Return [X, Y] of the center of cell containing provided text 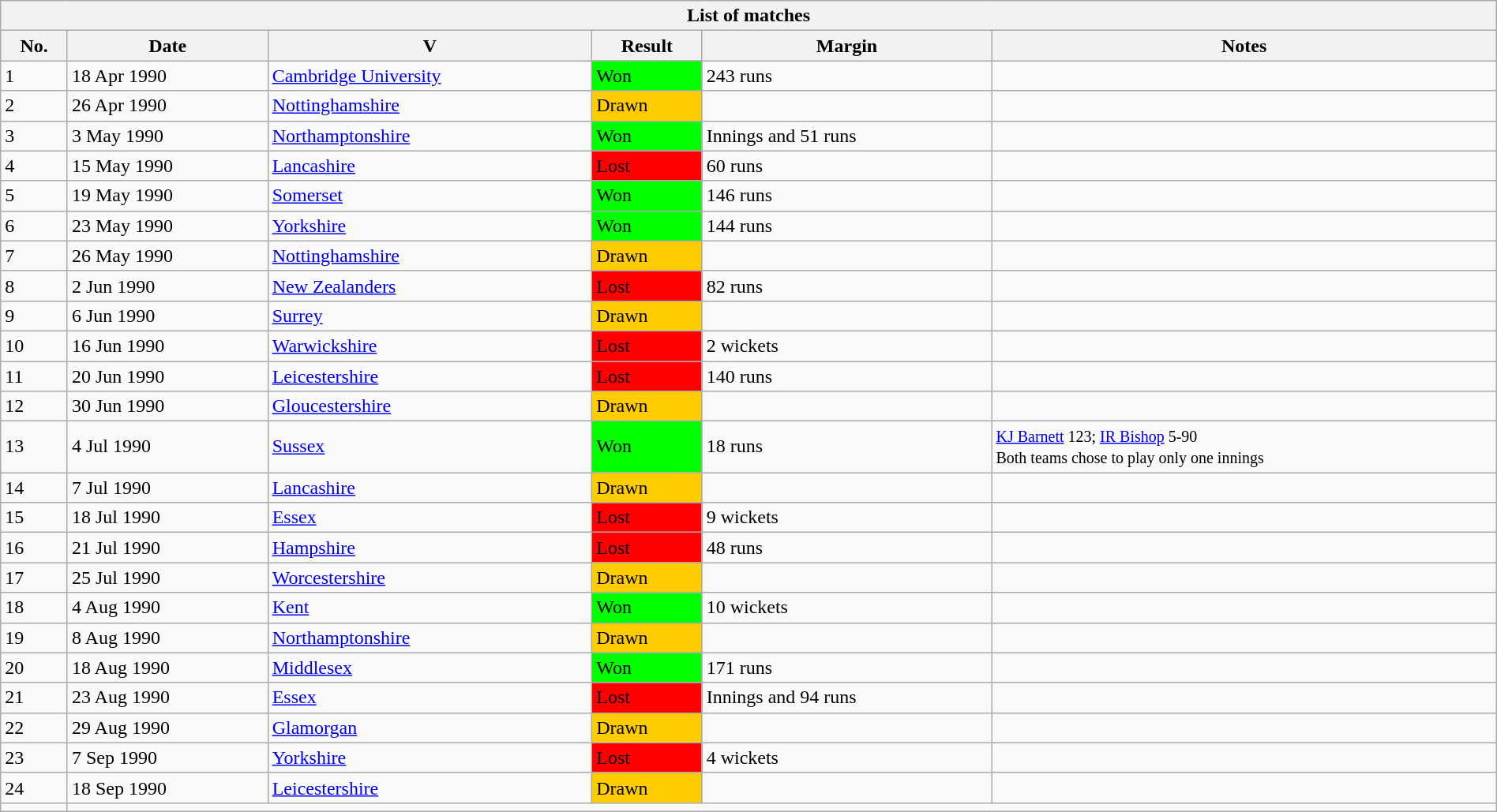
25 Jul 1990 [167, 578]
19 [35, 638]
23 [35, 758]
21 Jul 1990 [167, 548]
4 Aug 1990 [167, 608]
9 wickets [846, 518]
60 runs [846, 166]
16 Jun 1990 [167, 346]
20 Jun 1990 [167, 376]
Notes [1244, 46]
20 [35, 668]
2 Jun 1990 [167, 286]
Gloucestershire [430, 406]
Worcestershire [430, 578]
15 [35, 518]
18 Apr 1990 [167, 76]
24 [35, 788]
Innings and 51 runs [846, 136]
List of matches [748, 16]
11 [35, 376]
15 May 1990 [167, 166]
23 Aug 1990 [167, 698]
Cambridge University [430, 76]
8 Aug 1990 [167, 638]
12 [35, 406]
21 [35, 698]
18 [35, 608]
4 Jul 1990 [167, 447]
16 [35, 548]
7 Jul 1990 [167, 488]
7 [35, 256]
Hampshire [430, 548]
243 runs [846, 76]
Result [647, 46]
18 Aug 1990 [167, 668]
30 Jun 1990 [167, 406]
82 runs [846, 286]
19 May 1990 [167, 196]
9 [35, 316]
Innings and 94 runs [846, 698]
2 wickets [846, 346]
Middlesex [430, 668]
KJ Barnett 123; IR Bishop 5-90Both teams chose to play only one innings [1244, 447]
Date [167, 46]
Somerset [430, 196]
10 [35, 346]
New Zealanders [430, 286]
5 [35, 196]
No. [35, 46]
7 Sep 1990 [167, 758]
48 runs [846, 548]
3 [35, 136]
29 Aug 1990 [167, 728]
6 Jun 1990 [167, 316]
Kent [430, 608]
171 runs [846, 668]
Margin [846, 46]
26 Apr 1990 [167, 106]
23 May 1990 [167, 226]
Sussex [430, 447]
4 [35, 166]
13 [35, 447]
14 [35, 488]
3 May 1990 [167, 136]
Glamorgan [430, 728]
140 runs [846, 376]
2 [35, 106]
18 Jul 1990 [167, 518]
1 [35, 76]
17 [35, 578]
144 runs [846, 226]
Surrey [430, 316]
6 [35, 226]
Warwickshire [430, 346]
18 Sep 1990 [167, 788]
18 runs [846, 447]
22 [35, 728]
26 May 1990 [167, 256]
8 [35, 286]
146 runs [846, 196]
4 wickets [846, 758]
V [430, 46]
10 wickets [846, 608]
